Locate the cell with the specified text and output its (X, Y) center coordinate. 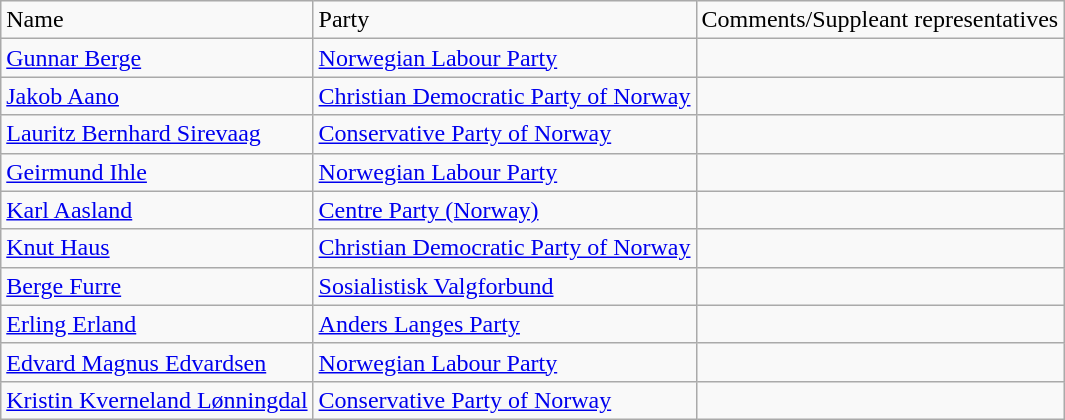
Sosialistisk Valgforbund (504, 286)
Knut Haus (157, 248)
Party (504, 20)
Name (157, 20)
Erling Erland (157, 324)
Berge Furre (157, 286)
Lauritz Bernhard Sirevaag (157, 134)
Comments/Suppleant representatives (880, 20)
Kristin Kverneland Lønningdal (157, 400)
Anders Langes Party (504, 324)
Centre Party (Norway) (504, 210)
Edvard Magnus Edvardsen (157, 362)
Jakob Aano (157, 96)
Karl Aasland (157, 210)
Geirmund Ihle (157, 172)
Gunnar Berge (157, 58)
